Capture the cell that displays the provided text and extract its [x, y] central coordinate. 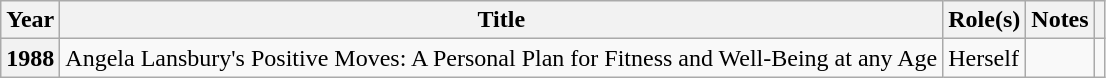
Role(s) [984, 20]
Herself [984, 58]
Year [30, 20]
1988 [30, 58]
Notes [1060, 20]
Angela Lansbury's Positive Moves: A Personal Plan for Fitness and Well-Being at any Age [502, 58]
Title [502, 20]
